Search for the cell housing the specified text and yield its (X, Y) center coordinate. 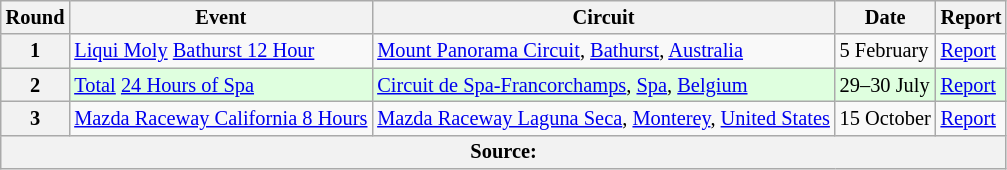
Mazda Raceway Laguna Seca, Monterey, United States (603, 118)
Mazda Raceway California 8 Hours (220, 118)
29–30 July (886, 85)
Circuit de Spa-Francorchamps, Spa, Belgium (603, 85)
Mount Panorama Circuit, Bathurst, Australia (603, 51)
15 October (886, 118)
Circuit (603, 17)
3 (36, 118)
5 February (886, 51)
1 (36, 51)
2 (36, 85)
Liqui Moly Bathurst 12 Hour (220, 51)
Source: (504, 152)
Total 24 Hours of Spa (220, 85)
Date (886, 17)
Round (36, 17)
Event (220, 17)
